Determine the (x, y) coordinate at the center of the cell enclosing the given text.  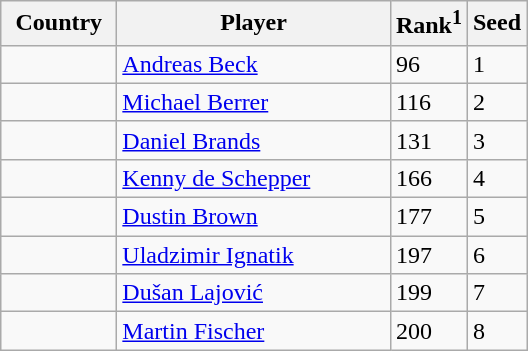
96 (428, 64)
7 (496, 293)
197 (428, 255)
2 (496, 102)
Player (254, 24)
8 (496, 331)
Michael Berrer (254, 102)
Dustin Brown (254, 217)
200 (428, 331)
Kenny de Schepper (254, 178)
166 (428, 178)
Dušan Lajović (254, 293)
3 (496, 140)
5 (496, 217)
4 (496, 178)
6 (496, 255)
Rank1 (428, 24)
Country (59, 24)
131 (428, 140)
116 (428, 102)
Daniel Brands (254, 140)
199 (428, 293)
Andreas Beck (254, 64)
177 (428, 217)
Seed (496, 24)
Uladzimir Ignatik (254, 255)
Martin Fischer (254, 331)
1 (496, 64)
